Search for the cell housing the specified text and yield its [x, y] center coordinate. 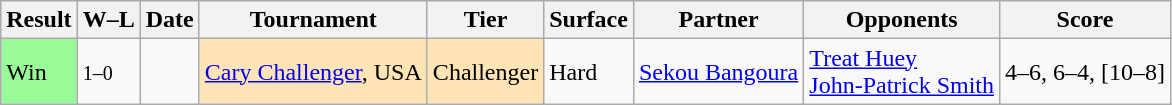
W–L [108, 20]
Treat Huey John-Patrick Smith [902, 72]
Opponents [902, 20]
1–0 [108, 72]
Hard [589, 72]
Challenger [485, 72]
Cary Challenger, USA [313, 72]
Score [1086, 20]
4–6, 6–4, [10–8] [1086, 72]
Sekou Bangoura [718, 72]
Tournament [313, 20]
Tier [485, 20]
Date [170, 20]
Win [39, 72]
Surface [589, 20]
Result [39, 20]
Partner [718, 20]
